Pinpoint the cell where the given text exists, returning its [x, y] midpoint coordinate. 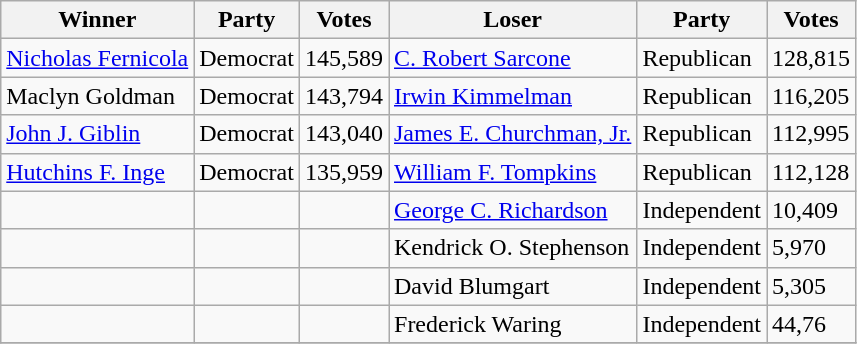
143,040 [344, 134]
44,76 [812, 324]
Hutchins F. Inge [98, 172]
112,128 [812, 172]
5,970 [812, 248]
Winner [98, 20]
128,815 [812, 58]
C. Robert Sarcone [512, 58]
John J. Giblin [98, 134]
Irwin Kimmelman [512, 96]
James E. Churchman, Jr. [512, 134]
Nicholas Fernicola [98, 58]
William F. Tompkins [512, 172]
Kendrick O. Stephenson [512, 248]
Maclyn Goldman [98, 96]
112,995 [812, 134]
David Blumgart [512, 286]
10,409 [812, 210]
Loser [512, 20]
116,205 [812, 96]
135,959 [344, 172]
145,589 [344, 58]
George C. Richardson [512, 210]
143,794 [344, 96]
Frederick Waring [512, 324]
5,305 [812, 286]
